Search for the cell housing the specified text and yield its (X, Y) center coordinate. 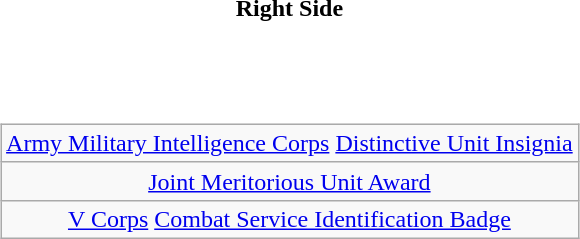
Army Military Intelligence Corps Distinctive Unit Insignia (290, 143)
V Corps Combat Service Identification Badge (290, 219)
Joint Meritorious Unit Award (290, 181)
